Output the (X, Y) coordinate of the center of the cell containing the given text.  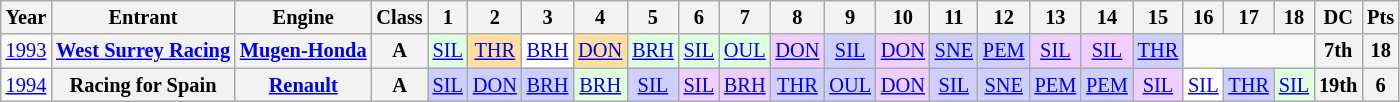
DC (1338, 17)
7th (1338, 51)
Year (26, 17)
1993 (26, 51)
11 (954, 17)
4 (600, 17)
17 (1248, 17)
Mugen-Honda (304, 51)
3 (548, 17)
10 (903, 17)
Pts (1380, 17)
2 (495, 17)
8 (798, 17)
Racing for Spain (143, 85)
Class (399, 17)
14 (1107, 17)
19th (1338, 85)
15 (1158, 17)
Renault (304, 85)
7 (745, 17)
16 (1203, 17)
1 (448, 17)
5 (653, 17)
West Surrey Racing (143, 51)
13 (1056, 17)
12 (1004, 17)
Entrant (143, 17)
Engine (304, 17)
9 (850, 17)
1994 (26, 85)
